Output the (X, Y) coordinate of the center of the cell containing the given text.  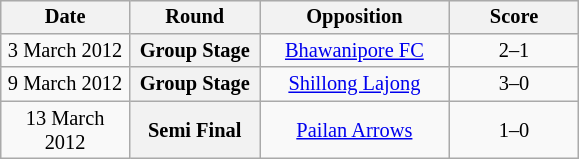
1–0 (514, 130)
Shillong Lajong (355, 84)
Semi Final (195, 130)
2–1 (514, 51)
Bhawanipore FC (355, 51)
13 March 2012 (65, 130)
Opposition (355, 17)
3 March 2012 (65, 51)
Round (195, 17)
Score (514, 17)
Date (65, 17)
3–0 (514, 84)
Pailan Arrows (355, 130)
9 March 2012 (65, 84)
